Return (X, Y) of the center of cell containing provided text 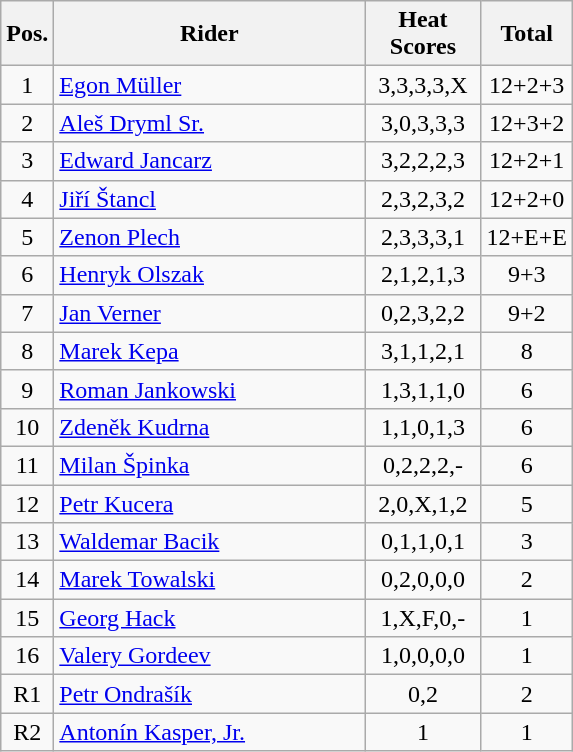
4 (28, 199)
Zenon Plech (210, 237)
R2 (28, 732)
3,1,1,2,1 (423, 351)
Aleš Dryml Sr. (210, 123)
12+2+1 (526, 161)
2,3,2,3,2 (423, 199)
Georg Hack (210, 618)
Heat Scores (423, 34)
9 (28, 389)
Rider (210, 34)
Pos. (28, 34)
Egon Müller (210, 85)
2,3,3,3,1 (423, 237)
16 (28, 656)
Edward Jancarz (210, 161)
10 (28, 427)
12 (28, 503)
0,1,1,0,1 (423, 542)
9+3 (526, 275)
Jiří Štancl (210, 199)
1,X,F,0,- (423, 618)
Henryk Olszak (210, 275)
0,2,0,0,0 (423, 580)
1,1,0,1,3 (423, 427)
3,0,3,3,3 (423, 123)
7 (28, 313)
Petr Ondrašík (210, 694)
Zdeněk Kudrna (210, 427)
14 (28, 580)
Antonín Kasper, Jr. (210, 732)
12+2+0 (526, 199)
Total (526, 34)
Jan Verner (210, 313)
2,1,2,1,3 (423, 275)
Petr Kucera (210, 503)
R1 (28, 694)
0,2 (423, 694)
Roman Jankowski (210, 389)
1,3,1,1,0 (423, 389)
0,2,2,2,- (423, 465)
Marek Towalski (210, 580)
1,0,0,0,0 (423, 656)
11 (28, 465)
12+3+2 (526, 123)
15 (28, 618)
Milan Špinka (210, 465)
12+E+E (526, 237)
12+2+3 (526, 85)
Waldemar Bacik (210, 542)
0,2,3,2,2 (423, 313)
2,0,X,1,2 (423, 503)
9+2 (526, 313)
3,3,3,3,X (423, 85)
Marek Kepa (210, 351)
Valery Gordeev (210, 656)
3,2,2,2,3 (423, 161)
13 (28, 542)
